Capture the cell that displays the provided text and extract its [x, y] central coordinate. 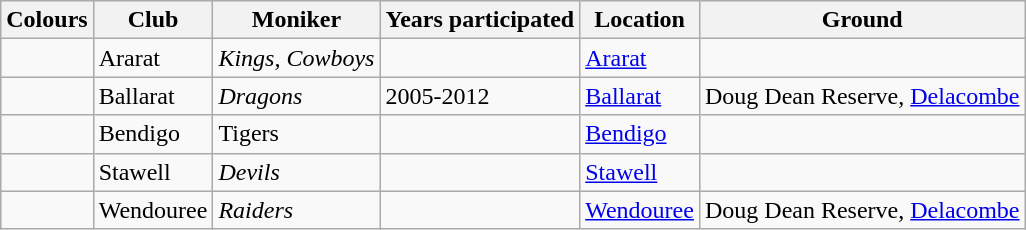
Location [640, 20]
Club [153, 20]
Raiders [296, 210]
Moniker [296, 20]
Dragons [296, 96]
Devils [296, 172]
Years participated [480, 20]
Tigers [296, 134]
Colours [47, 20]
Ground [862, 20]
Kings, Cowboys [296, 58]
2005-2012 [480, 96]
